Scan for the cell matching the given text and deliver its (X, Y) coordinate at center. 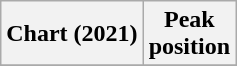
Chart (2021) (72, 34)
Peakposition (189, 34)
